Search for the cell housing the specified text and yield its (x, y) center coordinate. 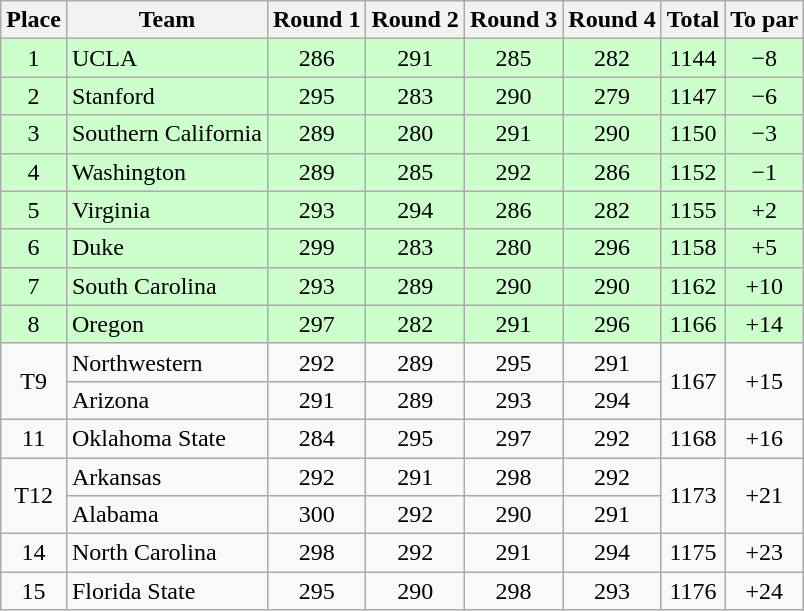
1166 (693, 324)
14 (34, 553)
1 (34, 58)
−8 (764, 58)
T9 (34, 381)
Stanford (166, 96)
5 (34, 210)
Round 2 (415, 20)
+15 (764, 381)
8 (34, 324)
Virginia (166, 210)
+16 (764, 438)
Place (34, 20)
Southern California (166, 134)
Round 3 (513, 20)
1162 (693, 286)
284 (316, 438)
Arkansas (166, 477)
+24 (764, 591)
North Carolina (166, 553)
+5 (764, 248)
6 (34, 248)
UCLA (166, 58)
1147 (693, 96)
7 (34, 286)
−3 (764, 134)
1168 (693, 438)
Team (166, 20)
2 (34, 96)
Washington (166, 172)
Oregon (166, 324)
Arizona (166, 400)
4 (34, 172)
300 (316, 515)
Duke (166, 248)
15 (34, 591)
299 (316, 248)
+10 (764, 286)
Oklahoma State (166, 438)
To par (764, 20)
3 (34, 134)
1176 (693, 591)
Total (693, 20)
1155 (693, 210)
1173 (693, 496)
+23 (764, 553)
1167 (693, 381)
11 (34, 438)
Round 4 (612, 20)
279 (612, 96)
1152 (693, 172)
Florida State (166, 591)
1150 (693, 134)
−6 (764, 96)
South Carolina (166, 286)
1175 (693, 553)
Alabama (166, 515)
+21 (764, 496)
1144 (693, 58)
+2 (764, 210)
Northwestern (166, 362)
Round 1 (316, 20)
1158 (693, 248)
T12 (34, 496)
−1 (764, 172)
+14 (764, 324)
